Return the (x, y) coordinate for the center point of the cell that contains the specified text.  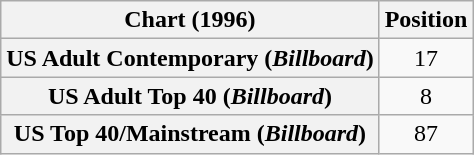
Chart (1996) (190, 20)
87 (426, 134)
17 (426, 58)
US Adult Contemporary (Billboard) (190, 58)
US Adult Top 40 (Billboard) (190, 96)
Position (426, 20)
US Top 40/Mainstream (Billboard) (190, 134)
8 (426, 96)
